Return (X, Y) of the center of cell containing provided text 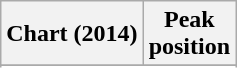
Peakposition (189, 34)
Chart (2014) (72, 34)
